Identify which cell holds the provided text, then report its [X, Y] central coordinate. 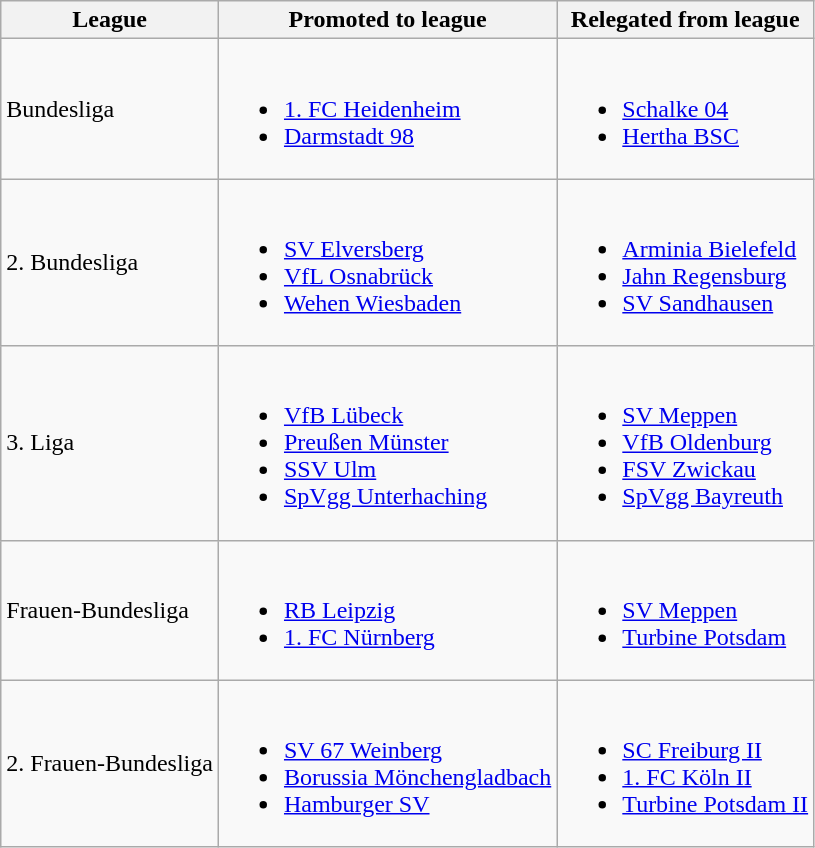
Arminia BielefeldJahn RegensburgSV Sandhausen [686, 262]
Schalke 04Hertha BSC [686, 109]
Frauen-Bundesliga [110, 610]
VfB LübeckPreußen MünsterSSV UlmSpVgg Unterhaching [387, 443]
SV ElversbergVfL OsnabrückWehen Wiesbaden [387, 262]
SC Freiburg II1. FC Köln IITurbine Potsdam II [686, 764]
SV MeppenVfB OldenburgFSV ZwickauSpVgg Bayreuth [686, 443]
League [110, 20]
2. Frauen-Bundesliga [110, 764]
RB Leipzig1. FC Nürnberg [387, 610]
2. Bundesliga [110, 262]
Relegated from league [686, 20]
1. FC HeidenheimDarmstadt 98 [387, 109]
3. Liga [110, 443]
SV 67 WeinbergBorussia MönchengladbachHamburger SV [387, 764]
Bundesliga [110, 109]
SV MeppenTurbine Potsdam [686, 610]
Promoted to league [387, 20]
